Output the [X, Y] coordinate of the center of the cell containing the given text.  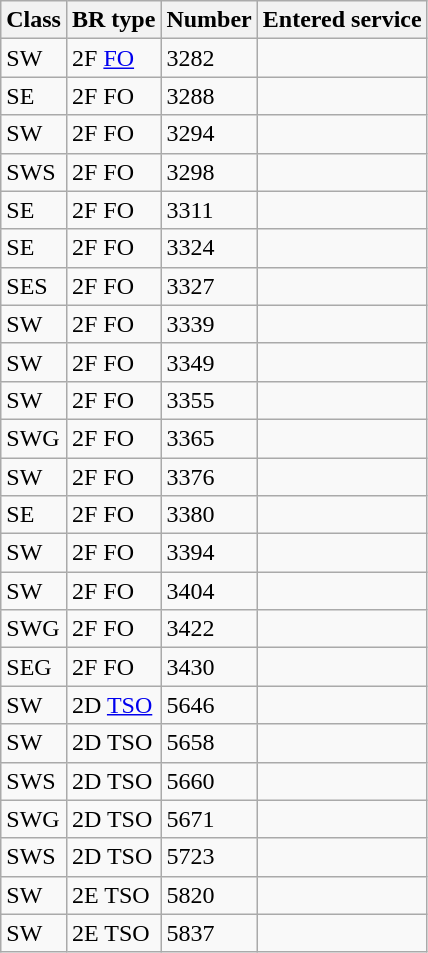
5660 [209, 781]
3355 [209, 400]
5658 [209, 743]
3294 [209, 134]
3422 [209, 629]
5723 [209, 857]
3288 [209, 96]
3327 [209, 286]
5671 [209, 819]
BR type [113, 20]
5646 [209, 705]
SEG [34, 667]
3365 [209, 438]
3404 [209, 591]
5820 [209, 895]
3324 [209, 248]
Number [209, 20]
3430 [209, 667]
3376 [209, 477]
3298 [209, 172]
5837 [209, 933]
Entered service [342, 20]
SES [34, 286]
3380 [209, 515]
3394 [209, 553]
Class [34, 20]
3311 [209, 210]
3339 [209, 324]
3349 [209, 362]
3282 [209, 58]
